Return (X, Y) of the center of cell containing provided text 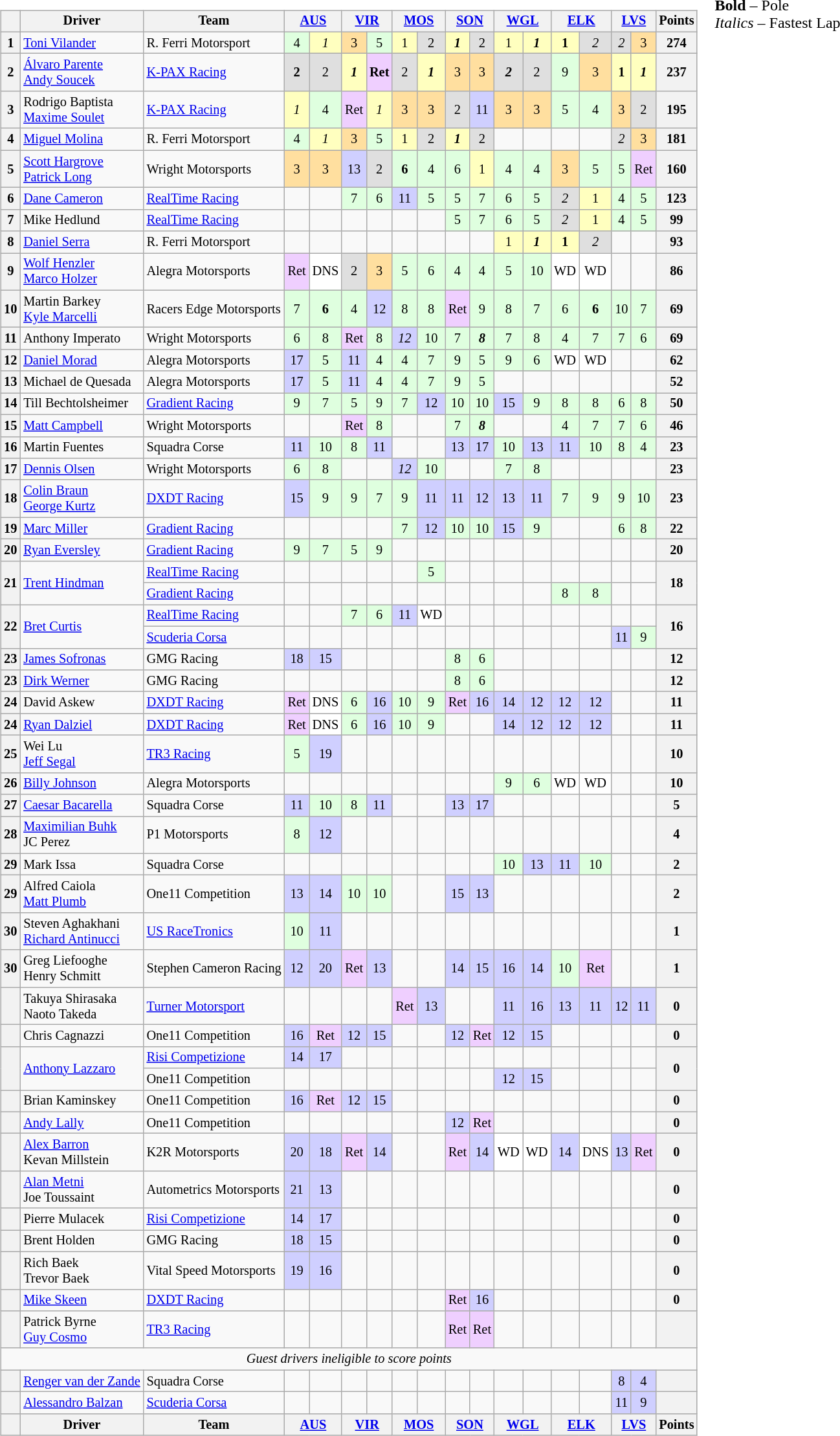
86 (676, 272)
Dirk Werner (82, 681)
Daniel Serra (82, 242)
Mike Skeen (82, 1300)
Chris Cagnazzi (82, 1036)
Autometrics Motorsports (214, 1190)
28 (10, 835)
Mike Hedlund (82, 220)
Colin Braun George Kurtz (82, 499)
Pierre Mulacek (82, 1219)
Marc Miller (82, 528)
US RaceTronics (214, 932)
Wei Lu Jeff Segal (82, 754)
Michael de Quesada (82, 382)
David Askew (82, 702)
Martin Fuentes (82, 447)
Ryan Dalziel (82, 724)
Rich Baek Trevor Baek (82, 1270)
Vital Speed Motorsports (214, 1270)
27 (10, 805)
160 (676, 169)
Greg Liefooghe Henry Schmitt (82, 969)
P1 Motorsports (214, 835)
Daniel Morad (82, 361)
Caesar Bacarella (82, 805)
Renger van der Zande (82, 1381)
93 (676, 242)
Alex Barron Kevan Millstein (82, 1152)
Maximilian Buhk JC Perez (82, 835)
Bret Curtis (82, 627)
Brent Holden (82, 1241)
Anthony Lazzaro (82, 1068)
Racers Edge Motorsports (214, 309)
Brian Kaminskey (82, 1101)
237 (676, 73)
Martin Barkey Kyle Marcelli (82, 309)
Miguel Molina (82, 139)
25 (10, 754)
Scott Hargrove Patrick Long (82, 169)
Alfred Caiola Matt Plumb (82, 894)
Till Bechtolsheimer (82, 404)
Stephen Cameron Racing (214, 969)
Wolf Henzler Marco Holzer (82, 272)
Trent Hindman (82, 583)
James Sofronas (82, 659)
Anthony Imperato (82, 339)
123 (676, 199)
Steven Aghakhani Richard Antinucci (82, 932)
Billy Johnson (82, 783)
52 (676, 382)
Mark Issa (82, 864)
Turner Motorsport (214, 1006)
181 (676, 139)
46 (676, 425)
Alan Metni Joe Toussaint (82, 1190)
Toni Vilander (82, 43)
Dane Cameron (82, 199)
50 (676, 404)
Matt Campbell (82, 425)
62 (676, 361)
Alessandro Balzan (82, 1403)
99 (676, 220)
Patrick Byrne Guy Cosmo (82, 1330)
274 (676, 43)
Ryan Eversley (82, 550)
K2R Motorsports (214, 1152)
Andy Lally (82, 1123)
Guest drivers ineligible to score points (349, 1359)
195 (676, 110)
Takuya Shirasaka Naoto Takeda (82, 1006)
Dennis Olsen (82, 469)
Rodrigo Baptista Maxime Soulet (82, 110)
Álvaro Parente Andy Soucek (82, 73)
26 (10, 783)
